Extract the (X, Y) coordinate from the center of the cell holding the provided text.  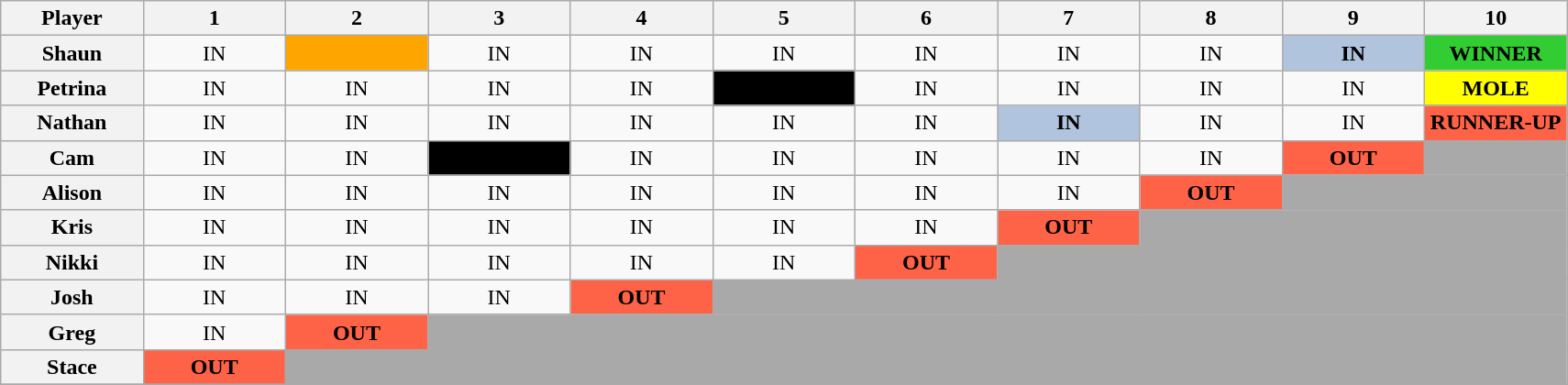
4 (642, 18)
7 (1069, 18)
Stace (72, 367)
Cam (72, 158)
Kris (72, 227)
RUNNER-UP (1495, 123)
Greg (72, 332)
3 (499, 18)
WINNER (1495, 53)
10 (1495, 18)
Josh (72, 297)
2 (356, 18)
6 (926, 18)
Alison (72, 192)
MOLE (1495, 88)
8 (1210, 18)
9 (1353, 18)
Nikki (72, 262)
Nathan (72, 123)
1 (215, 18)
Shaun (72, 53)
Petrina (72, 88)
Player (72, 18)
5 (783, 18)
